Capture the cell that displays the provided text and extract its [X, Y] central coordinate. 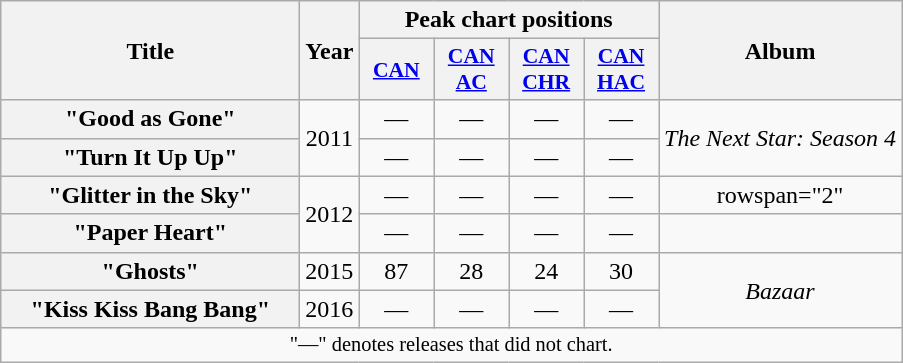
28 [472, 271]
"Good as Gone" [150, 119]
rowspan="2" [780, 195]
"Kiss Kiss Bang Bang" [150, 309]
Title [150, 50]
CANCHR [546, 70]
2012 [330, 214]
"Paper Heart" [150, 233]
"Turn It Up Up" [150, 157]
Album [780, 50]
Peak chart positions [509, 20]
"Ghosts" [150, 271]
24 [546, 271]
Year [330, 50]
87 [396, 271]
"Glitter in the Sky" [150, 195]
30 [622, 271]
CANAC [472, 70]
2016 [330, 309]
The Next Star: Season 4 [780, 138]
"—" denotes releases that did not chart. [452, 345]
CANHAC [622, 70]
2011 [330, 138]
2015 [330, 271]
Bazaar [780, 290]
CAN [396, 70]
